Determine the [x, y] coordinate at the center of the cell enclosing the given text.  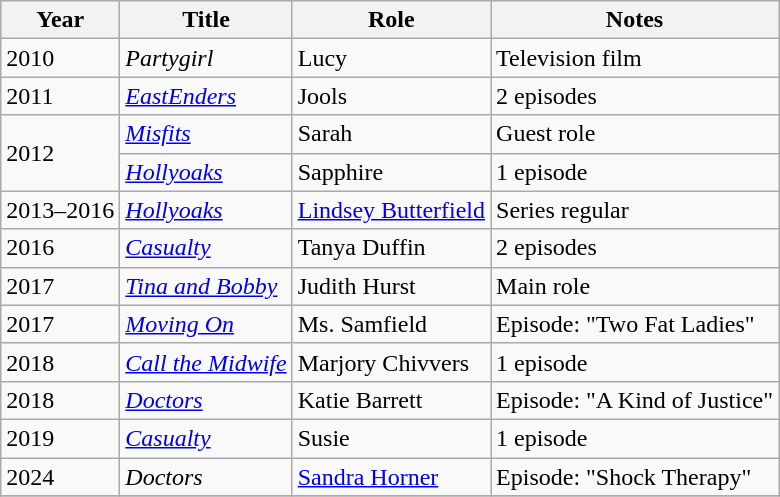
Katie Barrett [391, 400]
2019 [60, 438]
Tina and Bobby [206, 286]
Tanya Duffin [391, 248]
Episode: "Two Fat Ladies" [635, 324]
Television film [635, 58]
Judith Hurst [391, 286]
Episode: "A Kind of Justice" [635, 400]
Partygirl [206, 58]
Marjory Chivvers [391, 362]
Main role [635, 286]
Moving On [206, 324]
Lucy [391, 58]
Misfits [206, 134]
Series regular [635, 210]
Role [391, 20]
2011 [60, 96]
Call the Midwife [206, 362]
2013–2016 [60, 210]
Susie [391, 438]
2024 [60, 477]
2010 [60, 58]
Lindsey Butterfield [391, 210]
Title [206, 20]
2012 [60, 153]
Notes [635, 20]
2016 [60, 248]
Sandra Horner [391, 477]
Ms. Samfield [391, 324]
Guest role [635, 134]
Sapphire [391, 172]
Year [60, 20]
EastEnders [206, 96]
Episode: "Shock Therapy" [635, 477]
Sarah [391, 134]
Jools [391, 96]
